Pinpoint the cell where the given text exists, returning its [X, Y] midpoint coordinate. 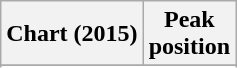
Peakposition [189, 34]
Chart (2015) [72, 34]
